Determine the [x, y] coordinate at the center of the cell enclosing the given text.  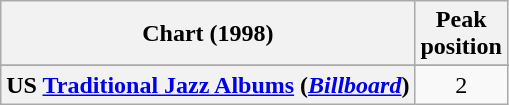
US Traditional Jazz Albums (Billboard) [208, 85]
Peakposition [461, 34]
2 [461, 85]
Chart (1998) [208, 34]
